For the text-containing cell, return its midpoint in (x, y) coordinate format. 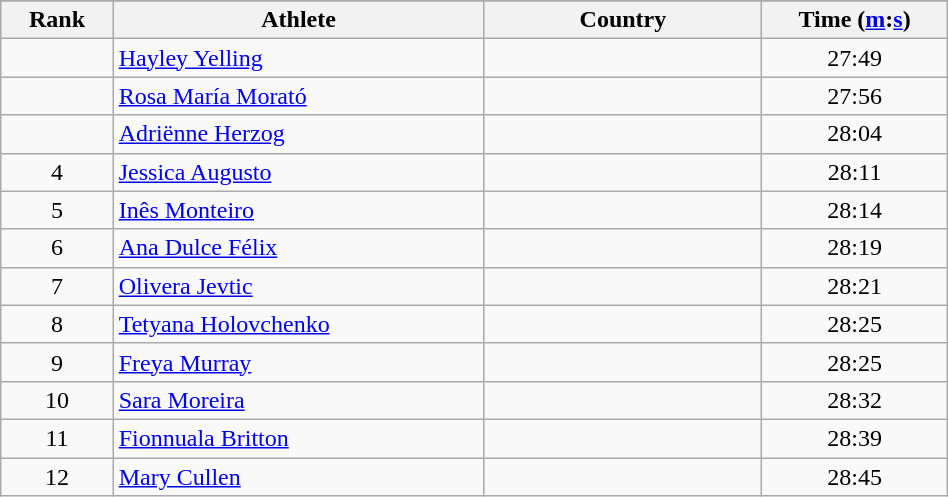
28:14 (854, 210)
Freya Murray (298, 362)
28:19 (854, 248)
28:04 (854, 134)
27:56 (854, 96)
28:32 (854, 400)
28:11 (854, 172)
Tetyana Holovchenko (298, 324)
Mary Cullen (298, 477)
Rank (57, 20)
Rosa María Morató (298, 96)
Jessica Augusto (298, 172)
12 (57, 477)
Country (623, 20)
Ana Dulce Félix (298, 248)
Adriënne Herzog (298, 134)
Olivera Jevtic (298, 286)
6 (57, 248)
Hayley Yelling (298, 58)
10 (57, 400)
Fionnuala Britton (298, 438)
Inês Monteiro (298, 210)
5 (57, 210)
27:49 (854, 58)
8 (57, 324)
28:45 (854, 477)
28:21 (854, 286)
4 (57, 172)
9 (57, 362)
Time (m:s) (854, 20)
28:39 (854, 438)
11 (57, 438)
7 (57, 286)
Sara Moreira (298, 400)
Athlete (298, 20)
